Determine the [X, Y] coordinate at the center of the cell enclosing the given text.  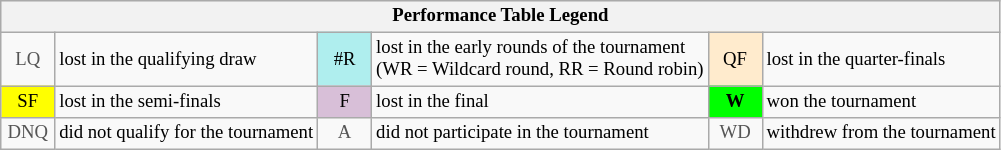
won the tournament [881, 102]
#R [345, 60]
lost in the semi-finals [186, 102]
QF [735, 60]
Performance Table Legend [500, 16]
did not qualify for the tournament [186, 134]
LQ [28, 60]
lost in the final [540, 102]
A [345, 134]
SF [28, 102]
WD [735, 134]
lost in the early rounds of the tournament(WR = Wildcard round, RR = Round robin) [540, 60]
W [735, 102]
DNQ [28, 134]
withdrew from the tournament [881, 134]
lost in the qualifying draw [186, 60]
did not participate in the tournament [540, 134]
lost in the quarter-finals [881, 60]
F [345, 102]
